From the cell containing the given text, extract its center point as (x, y) coordinate. 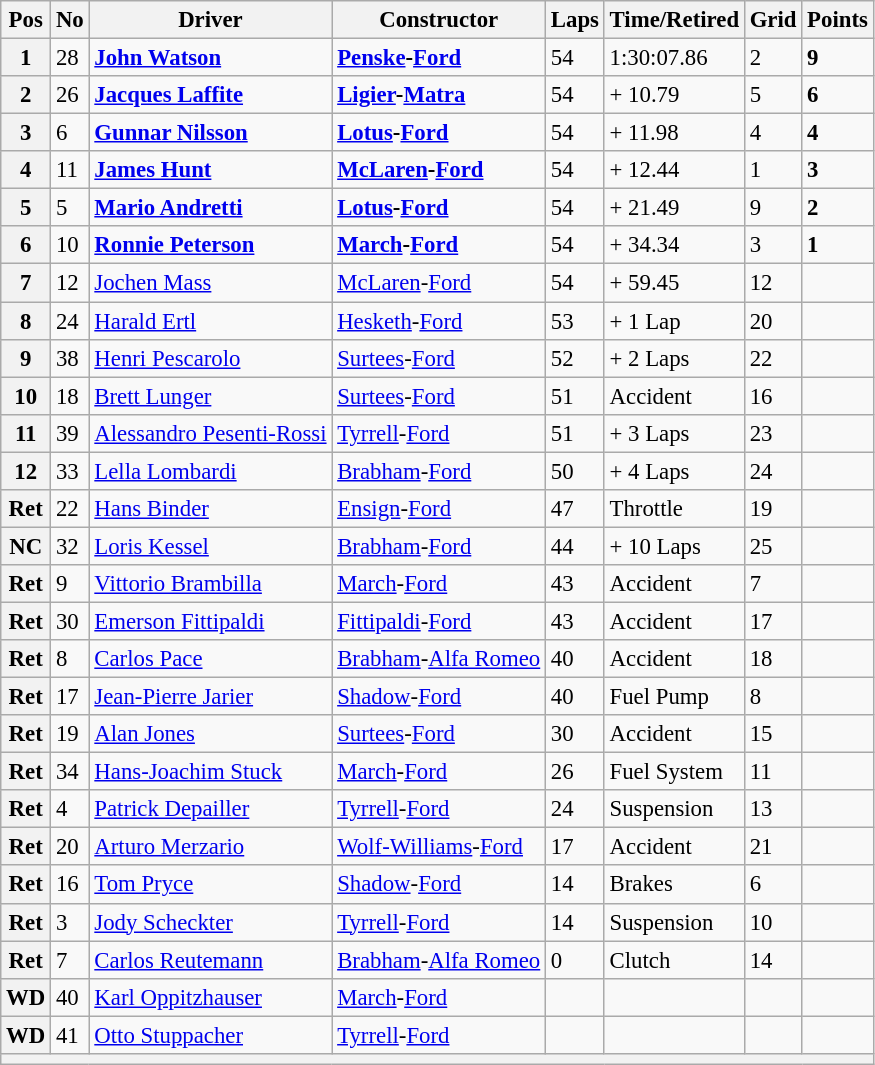
28 (70, 58)
52 (576, 358)
47 (576, 509)
+ 59.45 (674, 283)
25 (772, 546)
Karl Oppitzhauser (210, 997)
+ 12.44 (674, 170)
Time/Retired (674, 20)
Gunnar Nilsson (210, 133)
No (70, 20)
+ 10.79 (674, 95)
+ 10 Laps (674, 546)
Points (838, 20)
Pos (26, 20)
Carlos Pace (210, 659)
Emerson Fittipaldi (210, 621)
+ 4 Laps (674, 471)
+ 21.49 (674, 208)
53 (576, 321)
44 (576, 546)
Vittorio Brambilla (210, 584)
+ 2 Laps (674, 358)
Harald Ertl (210, 321)
Ronnie Peterson (210, 245)
Fittipaldi-Ford (439, 621)
21 (772, 847)
Clutch (674, 960)
John Watson (210, 58)
Jean-Pierre Jarier (210, 697)
Arturo Merzario (210, 847)
39 (70, 433)
33 (70, 471)
0 (576, 960)
Jody Scheckter (210, 922)
1:30:07.86 (674, 58)
NC (26, 546)
Brakes (674, 885)
41 (70, 1035)
Fuel Pump (674, 697)
+ 3 Laps (674, 433)
Brett Lunger (210, 396)
32 (70, 546)
Alan Jones (210, 734)
Patrick Depailler (210, 809)
Tom Pryce (210, 885)
+ 11.98 (674, 133)
+ 1 Lap (674, 321)
Throttle (674, 509)
Laps (576, 20)
Otto Stuppacher (210, 1035)
Ensign-Ford (439, 509)
50 (576, 471)
Wolf-Williams-Ford (439, 847)
13 (772, 809)
+ 34.34 (674, 245)
Carlos Reutemann (210, 960)
Penske-Ford (439, 58)
Constructor (439, 20)
Mario Andretti (210, 208)
Hans Binder (210, 509)
Henri Pescarolo (210, 358)
23 (772, 433)
Jochen Mass (210, 283)
Lella Lombardi (210, 471)
Hesketh-Ford (439, 321)
Grid (772, 20)
Jacques Laffite (210, 95)
Loris Kessel (210, 546)
Fuel System (674, 772)
Ligier-Matra (439, 95)
38 (70, 358)
James Hunt (210, 170)
Hans-Joachim Stuck (210, 772)
34 (70, 772)
Driver (210, 20)
15 (772, 734)
Alessandro Pesenti-Rossi (210, 433)
